Capture the cell that displays the provided text and extract its [X, Y] central coordinate. 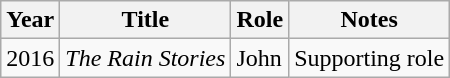
Notes [370, 20]
Title [146, 20]
2016 [30, 58]
The Rain Stories [146, 58]
Role [260, 20]
John [260, 58]
Supporting role [370, 58]
Year [30, 20]
